Search for the cell housing the specified text and yield its [x, y] center coordinate. 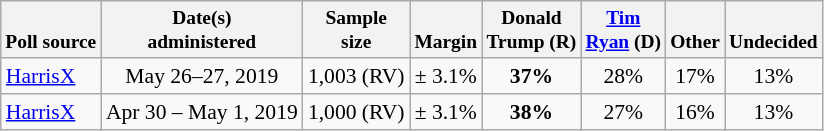
16% [696, 112]
28% [624, 76]
38% [532, 112]
May 26–27, 2019 [202, 76]
DonaldTrump (R) [532, 30]
17% [696, 76]
Margin [446, 30]
Apr 30 – May 1, 2019 [202, 112]
1,003 (RV) [356, 76]
27% [624, 112]
TimRyan (D) [624, 30]
1,000 (RV) [356, 112]
Poll source [51, 30]
Date(s)administered [202, 30]
Other [696, 30]
37% [532, 76]
Undecided [773, 30]
Samplesize [356, 30]
